Provide the [X, Y] coordinate of the cell's center where the given text is located.  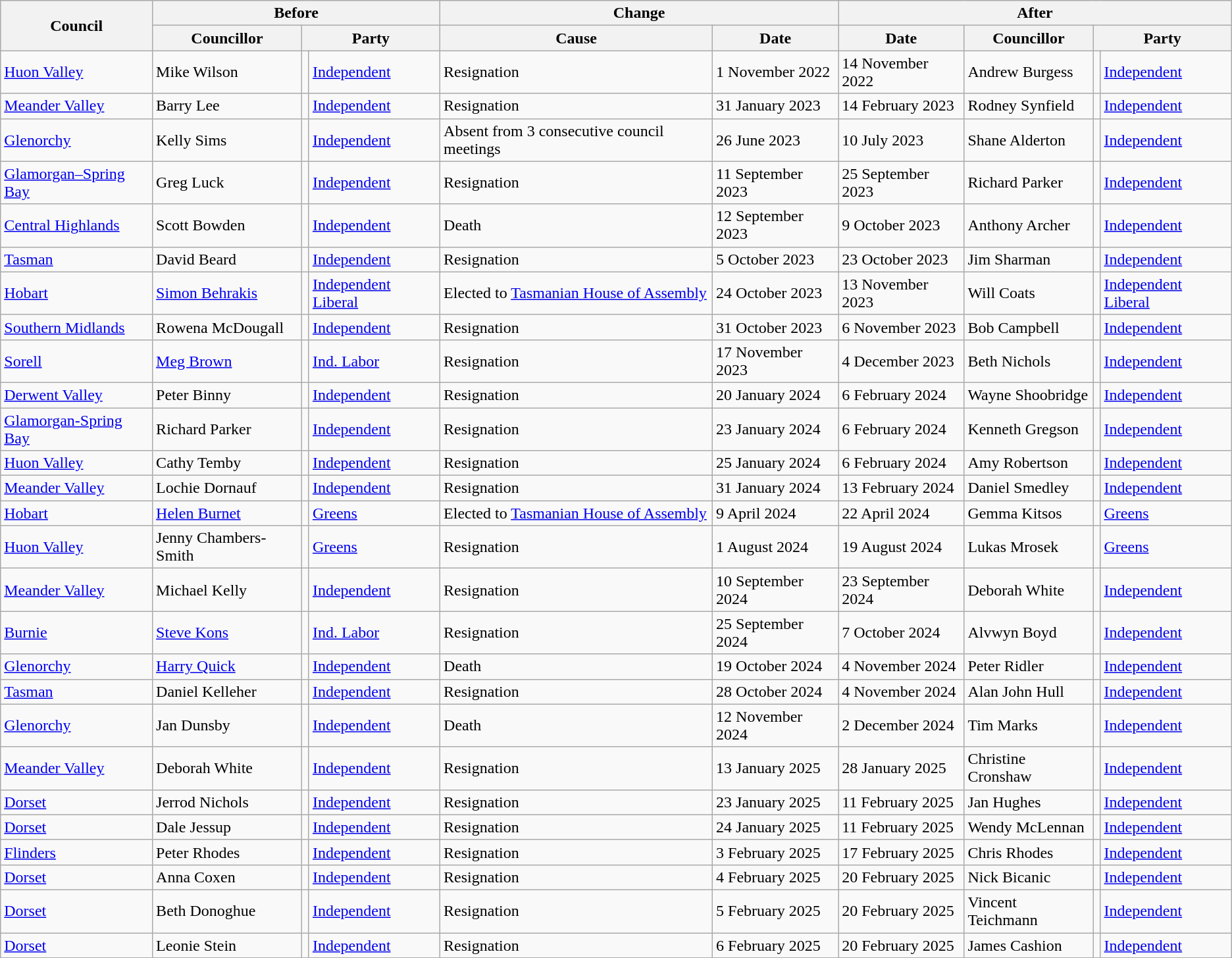
23 January 2024 [775, 429]
Chris Rhodes [1029, 852]
Leonie Stein [228, 945]
Dale Jessup [228, 827]
James Cashion [1029, 945]
23 October 2023 [902, 259]
Rodney Synfield [1029, 106]
Christine Cronshaw [1029, 769]
28 January 2025 [902, 769]
12 September 2023 [775, 225]
Peter Binny [228, 395]
Tim Marks [1029, 725]
25 January 2024 [775, 463]
28 October 2024 [775, 692]
Alan John Hull [1029, 692]
11 September 2023 [775, 183]
10 September 2024 [775, 590]
Daniel Kelleher [228, 692]
5 October 2023 [775, 259]
Nick Bicanic [1029, 877]
24 January 2025 [775, 827]
4 December 2023 [902, 361]
2 December 2024 [902, 725]
23 September 2024 [902, 590]
Andrew Burgess [1029, 72]
9 April 2024 [775, 513]
24 October 2023 [775, 293]
Anthony Archer [1029, 225]
Jan Dunsby [228, 725]
Glamorgan–Spring Bay [76, 183]
Steve Kons [228, 633]
Jerrod Nichols [228, 802]
Meg Brown [228, 361]
Jenny Chambers-Smith [228, 547]
5 February 2025 [775, 911]
Anna Coxen [228, 877]
Flinders [76, 852]
Greg Luck [228, 183]
10 July 2023 [902, 139]
Peter Ridler [1029, 667]
Southern Midlands [76, 327]
13 November 2023 [902, 293]
Peter Rhodes [228, 852]
9 October 2023 [902, 225]
1 November 2022 [775, 72]
David Beard [228, 259]
Helen Burnet [228, 513]
20 January 2024 [775, 395]
Rowena McDougall [228, 327]
Wayne Shoobridge [1029, 395]
13 February 2024 [902, 488]
6 February 2025 [775, 945]
12 November 2024 [775, 725]
Wendy McLennan [1029, 827]
1 August 2024 [775, 547]
Kelly Sims [228, 139]
Alvwyn Boyd [1029, 633]
Lochie Dornauf [228, 488]
23 January 2025 [775, 802]
Cause [577, 38]
31 October 2023 [775, 327]
31 January 2023 [775, 106]
14 November 2022 [902, 72]
25 September 2024 [775, 633]
7 October 2024 [902, 633]
4 February 2025 [775, 877]
Barry Lee [228, 106]
Daniel Smedley [1029, 488]
Shane Alderton [1029, 139]
Sorell [76, 361]
19 August 2024 [902, 547]
31 January 2024 [775, 488]
Absent from 3 consecutive council meetings [577, 139]
Simon Behrakis [228, 293]
6 November 2023 [902, 327]
17 February 2025 [902, 852]
Jim Sharman [1029, 259]
Harry Quick [228, 667]
26 June 2023 [775, 139]
13 January 2025 [775, 769]
14 February 2023 [902, 106]
Will Coats [1029, 293]
After [1035, 13]
Council [76, 26]
25 September 2023 [902, 183]
Bob Campbell [1029, 327]
Mike Wilson [228, 72]
Scott Bowden [228, 225]
Michael Kelly [228, 590]
17 November 2023 [775, 361]
Vincent Teichmann [1029, 911]
Burnie [76, 633]
Derwent Valley [76, 395]
19 October 2024 [775, 667]
Change [640, 13]
Lukas Mrosek [1029, 547]
Beth Donoghue [228, 911]
Before [296, 13]
3 February 2025 [775, 852]
Central Highlands [76, 225]
Gemma Kitsos [1029, 513]
22 April 2024 [902, 513]
Amy Robertson [1029, 463]
Cathy Temby [228, 463]
Glamorgan-Spring Bay [76, 429]
Jan Hughes [1029, 802]
Kenneth Gregson [1029, 429]
Beth Nichols [1029, 361]
